Scan for the cell matching the given text and deliver its (x, y) coordinate at center. 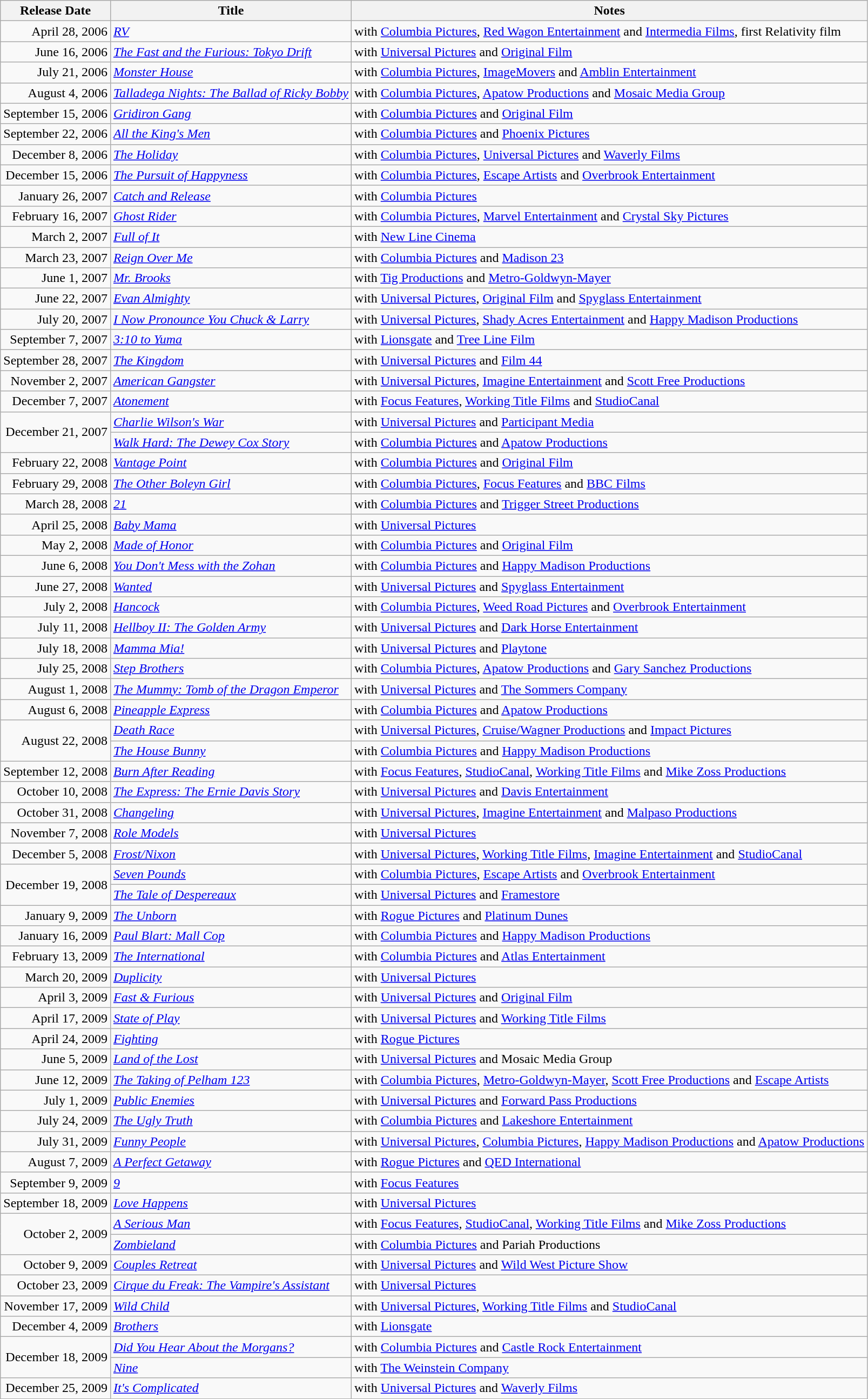
with Columbia Pictures and Lakeshore Entertainment (609, 1121)
December 8, 2006 (56, 154)
with The Weinstein Company (609, 1368)
with Lionsgate (609, 1327)
Cirque du Freak: The Vampire's Assistant (231, 1286)
with Columbia Pictures and Atlas Entertainment (609, 957)
Step Brothers (231, 669)
July 21, 2006 (56, 72)
December 7, 2007 (56, 401)
April 25, 2008 (56, 524)
August 22, 2008 (56, 741)
with Rogue Pictures (609, 1039)
with Columbia Pictures, Marvel Entertainment and Crystal Sky Pictures (609, 216)
Title (231, 11)
Monster House (231, 72)
with Columbia Pictures and Trigger Street Productions (609, 504)
with Universal Pictures, Columbia Pictures, Happy Madison Productions and Apatow Productions (609, 1141)
It's Complicated (231, 1388)
July 2, 2008 (56, 607)
9 (231, 1182)
Full of It (231, 237)
with Universal Pictures and Framestore (609, 894)
Did You Hear About the Morgans? (231, 1347)
August 7, 2009 (56, 1162)
February 22, 2008 (56, 463)
March 2, 2007 (56, 237)
April 3, 2009 (56, 998)
with Columbia Pictures, Weed Road Pictures and Overbrook Entertainment (609, 607)
Hancock (231, 607)
with Universal Pictures, Imagine Entertainment and Scott Free Productions (609, 381)
with Columbia Pictures and Phoenix Pictures (609, 134)
December 19, 2008 (56, 884)
December 4, 2009 (56, 1327)
Release Date (56, 11)
March 20, 2009 (56, 977)
November 7, 2008 (56, 833)
21 (231, 504)
Nine (231, 1368)
September 9, 2009 (56, 1182)
with Columbia Pictures, Red Wagon Entertainment and Intermedia Films, first Relativity film (609, 31)
November 2, 2007 (56, 381)
3:10 to Yuma (231, 340)
Wanted (231, 586)
June 16, 2006 (56, 52)
Frost/Nixon (231, 853)
Paul Blart: Mall Cop (231, 936)
State of Play (231, 1018)
February 13, 2009 (56, 957)
with Columbia Pictures and Pariah Productions (609, 1244)
December 15, 2006 (56, 175)
The Express: The Ernie Davis Story (231, 792)
July 11, 2008 (56, 628)
with Columbia Pictures, Metro-Goldwyn-Mayer, Scott Free Productions and Escape Artists (609, 1080)
August 1, 2008 (56, 689)
Charlie Wilson's War (231, 422)
Baby Mama (231, 524)
Land of the Lost (231, 1059)
Couples Retreat (231, 1265)
Love Happens (231, 1203)
with Universal Pictures and Participant Media (609, 422)
Vantage Point (231, 463)
with Tig Productions and Metro-Goldwyn-Mayer (609, 278)
with Universal Pictures, Imagine Entertainment and Malpaso Productions (609, 812)
Evan Almighty (231, 299)
Gridiron Gang (231, 113)
March 28, 2008 (56, 504)
September 15, 2006 (56, 113)
April 17, 2009 (56, 1018)
with Universal Pictures and Playtone (609, 648)
with Universal Pictures and Film 44 (609, 360)
with Focus Features, Working Title Films and StudioCanal (609, 401)
Public Enemies (231, 1100)
September 7, 2007 (56, 340)
with Universal Pictures, Shady Acres Entertainment and Happy Madison Productions (609, 319)
The Pursuit of Happyness (231, 175)
May 2, 2008 (56, 545)
with Universal Pictures, Working Title Films, Imagine Entertainment and StudioCanal (609, 853)
Reign Over Me (231, 258)
Burn After Reading (231, 771)
June 6, 2008 (56, 566)
October 9, 2009 (56, 1265)
Talladega Nights: The Ballad of Ricky Bobby (231, 93)
with Rogue Pictures and QED International (609, 1162)
The Kingdom (231, 360)
Wild Child (231, 1306)
Mr. Brooks (231, 278)
with Universal Pictures and Spyglass Entertainment (609, 586)
Brothers (231, 1327)
with Universal Pictures, Original Film and Spyglass Entertainment (609, 299)
June 12, 2009 (56, 1080)
Walk Hard: The Dewey Cox Story (231, 442)
A Perfect Getaway (231, 1162)
July 20, 2007 (56, 319)
The Holiday (231, 154)
with Rogue Pictures and Platinum Dunes (609, 916)
December 18, 2009 (56, 1357)
Notes (609, 11)
October 23, 2009 (56, 1286)
with Universal Pictures and Wild West Picture Show (609, 1265)
RV (231, 31)
August 4, 2006 (56, 93)
February 16, 2007 (56, 216)
The Mummy: Tomb of the Dragon Emperor (231, 689)
Catch and Release (231, 196)
July 31, 2009 (56, 1141)
The House Bunny (231, 751)
with Columbia Pictures, Focus Features and BBC Films (609, 483)
January 9, 2009 (56, 916)
July 25, 2008 (56, 669)
June 27, 2008 (56, 586)
I Now Pronounce You Chuck & Larry (231, 319)
January 16, 2009 (56, 936)
Hellboy II: The Golden Army (231, 628)
December 21, 2007 (56, 432)
with Universal Pictures and Working Title Films (609, 1018)
with Universal Pictures and Dark Horse Entertainment (609, 628)
July 1, 2009 (56, 1100)
June 1, 2007 (56, 278)
Zombieland (231, 1244)
September 18, 2009 (56, 1203)
September 22, 2006 (56, 134)
The Unborn (231, 916)
July 24, 2009 (56, 1121)
Funny People (231, 1141)
October 31, 2008 (56, 812)
April 24, 2009 (56, 1039)
with Columbia Pictures, ImageMovers and Amblin Entertainment (609, 72)
April 28, 2006 (56, 31)
Pineapple Express (231, 710)
with New Line Cinema (609, 237)
The Tale of Despereaux (231, 894)
Death Race (231, 730)
with Columbia Pictures and Madison 23 (609, 258)
The Ugly Truth (231, 1121)
Duplicity (231, 977)
with Columbia Pictures, Universal Pictures and Waverly Films (609, 154)
December 5, 2008 (56, 853)
November 17, 2009 (56, 1306)
March 23, 2007 (56, 258)
August 6, 2008 (56, 710)
September 12, 2008 (56, 771)
with Columbia Pictures and Castle Rock Entertainment (609, 1347)
Fighting (231, 1039)
with Universal Pictures and Forward Pass Productions (609, 1100)
December 25, 2009 (56, 1388)
with Universal Pictures and Waverly Films (609, 1388)
Atonement (231, 401)
June 5, 2009 (56, 1059)
Ghost Rider (231, 216)
American Gangster (231, 381)
with Universal Pictures and Davis Entertainment (609, 792)
A Serious Man (231, 1223)
Role Models (231, 833)
June 22, 2007 (56, 299)
with Focus Features (609, 1182)
You Don't Mess with the Zohan (231, 566)
with Universal Pictures and Mosaic Media Group (609, 1059)
All the King's Men (231, 134)
The Other Boleyn Girl (231, 483)
with Universal Pictures, Working Title Films and StudioCanal (609, 1306)
Fast & Furious (231, 998)
with Columbia Pictures, Apatow Productions and Gary Sanchez Productions (609, 669)
with Columbia Pictures (609, 196)
The Taking of Pelham 123 (231, 1080)
September 28, 2007 (56, 360)
October 2, 2009 (56, 1234)
with Lionsgate and Tree Line Film (609, 340)
The International (231, 957)
The Fast and the Furious: Tokyo Drift (231, 52)
Seven Pounds (231, 874)
with Columbia Pictures, Apatow Productions and Mosaic Media Group (609, 93)
July 18, 2008 (56, 648)
February 29, 2008 (56, 483)
January 26, 2007 (56, 196)
Made of Honor (231, 545)
with Universal Pictures and The Sommers Company (609, 689)
with Universal Pictures, Cruise/Wagner Productions and Impact Pictures (609, 730)
Mamma Mia! (231, 648)
Changeling (231, 812)
October 10, 2008 (56, 792)
